Output the (x, y) coordinate of the center of the cell containing the given text.  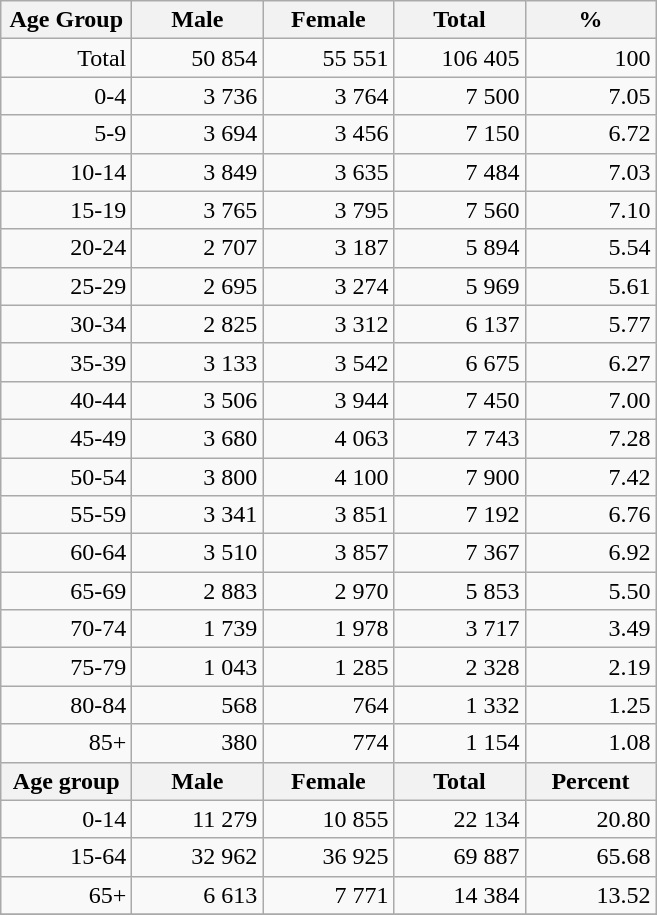
3 795 (328, 210)
1 332 (460, 705)
3 765 (198, 210)
1 739 (198, 629)
50 854 (198, 58)
3 851 (328, 515)
1.25 (590, 705)
3 800 (198, 477)
764 (328, 705)
568 (198, 705)
3 717 (460, 629)
40-44 (66, 400)
1 285 (328, 667)
5.54 (590, 248)
4 063 (328, 438)
Age Group (66, 20)
14 384 (460, 895)
Age group (66, 781)
7 500 (460, 96)
7.10 (590, 210)
774 (328, 743)
3 680 (198, 438)
7.03 (590, 172)
15-64 (66, 857)
3 764 (328, 96)
7 560 (460, 210)
0-14 (66, 819)
3 944 (328, 400)
85+ (66, 743)
65.68 (590, 857)
7.42 (590, 477)
7 150 (460, 134)
22 134 (460, 819)
3 857 (328, 553)
5.50 (590, 591)
5.61 (590, 286)
65-69 (66, 591)
15-19 (66, 210)
380 (198, 743)
3 635 (328, 172)
7 484 (460, 172)
6.72 (590, 134)
11 279 (198, 819)
32 962 (198, 857)
69 887 (460, 857)
3 542 (328, 362)
2 695 (198, 286)
1 043 (198, 667)
6 675 (460, 362)
5-9 (66, 134)
7 450 (460, 400)
5.77 (590, 324)
80-84 (66, 705)
20.80 (590, 819)
7 192 (460, 515)
2 825 (198, 324)
10-14 (66, 172)
4 100 (328, 477)
10 855 (328, 819)
3 736 (198, 96)
65+ (66, 895)
106 405 (460, 58)
45-49 (66, 438)
2.19 (590, 667)
55-59 (66, 515)
55 551 (328, 58)
30-34 (66, 324)
% (590, 20)
7 367 (460, 553)
0-4 (66, 96)
3 506 (198, 400)
2 328 (460, 667)
3 133 (198, 362)
100 (590, 58)
70-74 (66, 629)
5 894 (460, 248)
3 456 (328, 134)
7.00 (590, 400)
2 707 (198, 248)
7.05 (590, 96)
6.76 (590, 515)
6 137 (460, 324)
2 883 (198, 591)
13.52 (590, 895)
Percent (590, 781)
3.49 (590, 629)
5 969 (460, 286)
1 978 (328, 629)
35-39 (66, 362)
7 900 (460, 477)
6.92 (590, 553)
75-79 (66, 667)
3 312 (328, 324)
60-64 (66, 553)
3 274 (328, 286)
5 853 (460, 591)
50-54 (66, 477)
20-24 (66, 248)
6.27 (590, 362)
3 849 (198, 172)
7 743 (460, 438)
6 613 (198, 895)
7.28 (590, 438)
3 694 (198, 134)
1.08 (590, 743)
2 970 (328, 591)
36 925 (328, 857)
3 341 (198, 515)
3 510 (198, 553)
1 154 (460, 743)
25-29 (66, 286)
3 187 (328, 248)
7 771 (328, 895)
